Capture the cell that displays the provided text and extract its [x, y] central coordinate. 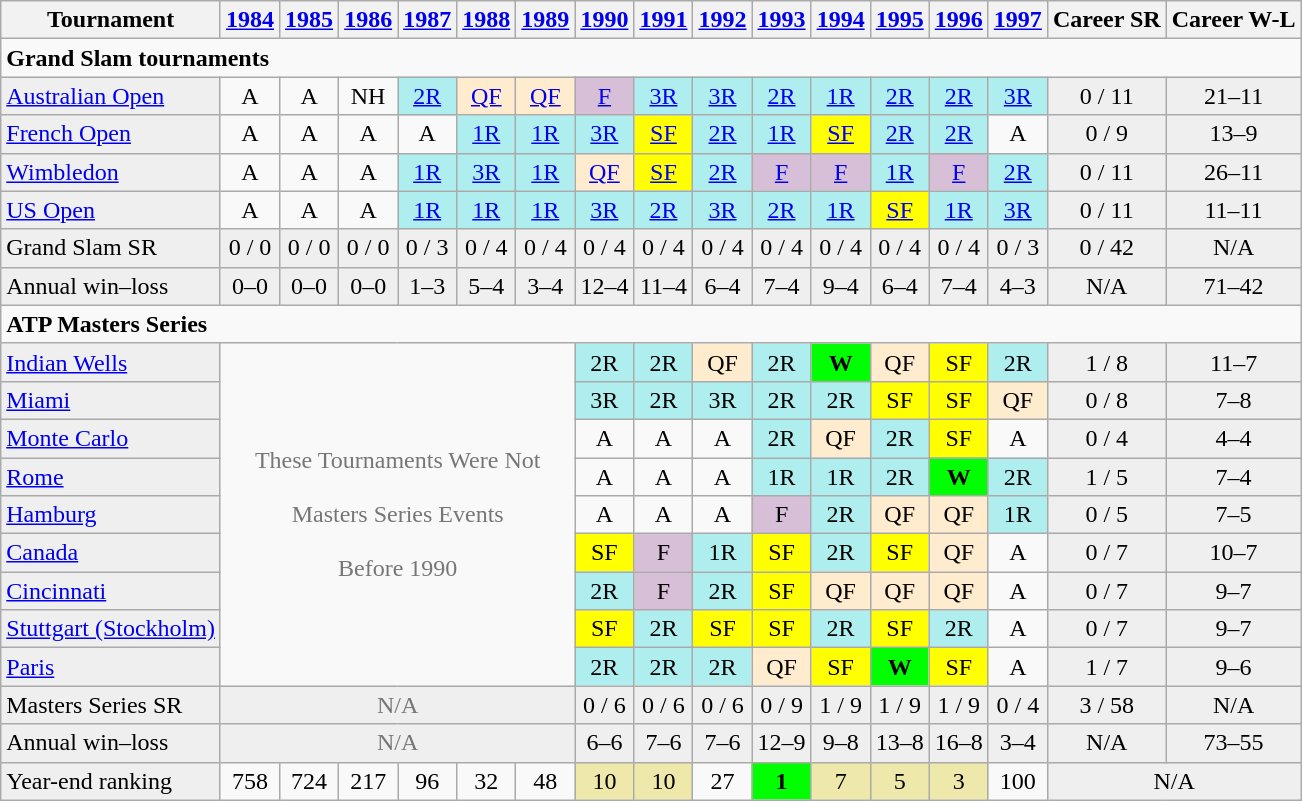
Monte Carlo [111, 438]
9–6 [1234, 667]
11–7 [1234, 362]
48 [546, 781]
1992 [722, 20]
5–4 [486, 286]
NH [368, 96]
3 [958, 781]
1988 [486, 20]
100 [1018, 781]
Indian Wells [111, 362]
Hamburg [111, 515]
0 / 5 [1106, 515]
26–11 [1234, 172]
1989 [546, 20]
1997 [1018, 20]
Year-end ranking [111, 781]
12–9 [782, 743]
Stuttgart (Stockholm) [111, 629]
These Tournaments Were NotMasters Series EventsBefore 1990 [397, 514]
1 [782, 781]
1993 [782, 20]
0 / 8 [1106, 400]
1–3 [428, 286]
1 / 8 [1106, 362]
0 / 42 [1106, 248]
ATP Masters Series [651, 324]
1985 [310, 20]
3 / 58 [1106, 705]
724 [310, 781]
11–4 [664, 286]
Paris [111, 667]
9–4 [840, 286]
71–42 [1234, 286]
96 [428, 781]
1 / 7 [1106, 667]
US Open [111, 210]
Career W-L [1234, 20]
Rome [111, 477]
Miami [111, 400]
Wimbledon [111, 172]
73–55 [1234, 743]
7–5 [1234, 515]
758 [250, 781]
1994 [840, 20]
1991 [664, 20]
13–8 [900, 743]
4–4 [1234, 438]
7–8 [1234, 400]
Grand Slam SR [111, 248]
Tournament [111, 20]
1990 [604, 20]
9–8 [840, 743]
4–3 [1018, 286]
5 [900, 781]
1987 [428, 20]
13–9 [1234, 134]
27 [722, 781]
1984 [250, 20]
French Open [111, 134]
1986 [368, 20]
1 / 5 [1106, 477]
16–8 [958, 743]
Career SR [1106, 20]
21–11 [1234, 96]
32 [486, 781]
Grand Slam tournaments [651, 58]
7 [840, 781]
217 [368, 781]
Cincinnati [111, 591]
11–11 [1234, 210]
12–4 [604, 286]
Australian Open [111, 96]
1996 [958, 20]
1995 [900, 20]
Canada [111, 553]
6–6 [604, 743]
10–7 [1234, 553]
Masters Series SR [111, 705]
